Locate the cell with the specified text and output its [x, y] center coordinate. 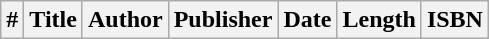
Publisher [223, 20]
ISBN [454, 20]
# [12, 20]
Date [308, 20]
Title [54, 20]
Length [379, 20]
Author [125, 20]
